For the text-containing cell, return its midpoint in [X, Y] coordinate format. 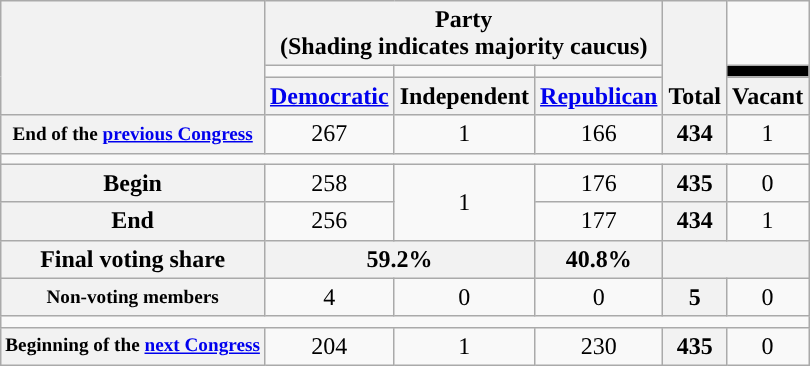
Independent [464, 96]
59.2% [399, 259]
Begin [133, 183]
166 [599, 134]
177 [599, 221]
176 [599, 183]
Final voting share [133, 259]
Non-voting members [133, 297]
End [133, 221]
Democratic [329, 96]
256 [329, 221]
204 [329, 346]
267 [329, 134]
Party (Shading indicates majority caucus) [464, 34]
40.8% [599, 259]
Total [695, 58]
Vacant [768, 96]
4 [329, 297]
Beginning of the next Congress [133, 346]
258 [329, 183]
Republican [599, 96]
5 [695, 297]
End of the previous Congress [133, 134]
230 [599, 346]
